Output the [x, y] coordinate of the center of the cell containing the given text.  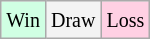
Draw [72, 20]
Win [24, 20]
Loss [126, 20]
